Return [x, y] of the center of cell containing provided text 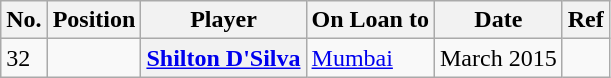
Shilton D'Silva [224, 58]
Position [94, 20]
Date [498, 20]
On Loan to [370, 20]
Ref [586, 20]
Mumbai [370, 58]
Player [224, 20]
March 2015 [498, 58]
No. [24, 20]
32 [24, 58]
